Output the (x, y) coordinate of the center of the cell containing the given text.  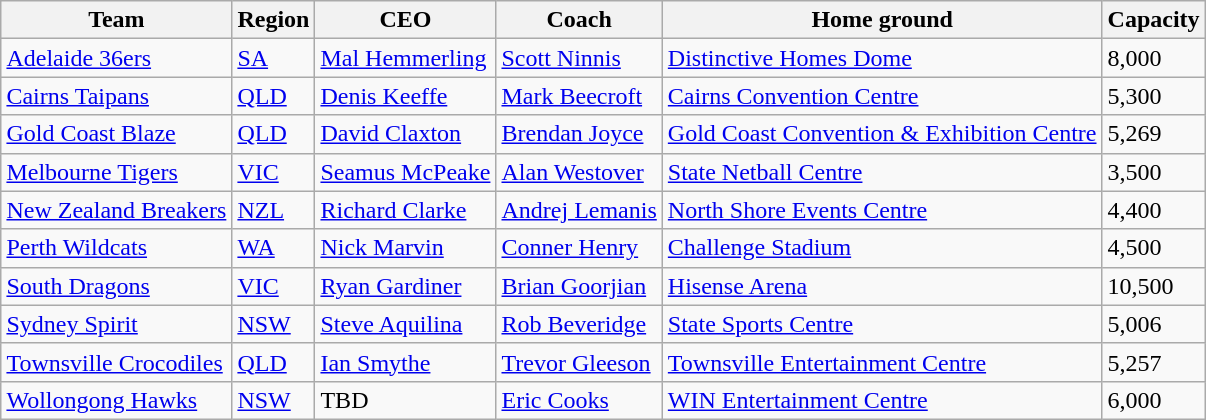
NZL (274, 210)
SA (274, 58)
Sydney Spirit (116, 324)
8,000 (1154, 58)
Cairns Taipans (116, 96)
Melbourne Tigers (116, 172)
Hisense Arena (882, 286)
Perth Wildcats (116, 248)
Mal Hemmerling (406, 58)
Wollongong Hawks (116, 400)
David Claxton (406, 134)
Adelaide 36ers (116, 58)
Coach (579, 20)
WIN Entertainment Centre (882, 400)
Andrej Lemanis (579, 210)
5,006 (1154, 324)
Townsville Crocodiles (116, 362)
Townsville Entertainment Centre (882, 362)
TBD (406, 400)
5,300 (1154, 96)
Challenge Stadium (882, 248)
Capacity (1154, 20)
CEO (406, 20)
Brian Goorjian (579, 286)
10,500 (1154, 286)
Alan Westover (579, 172)
New Zealand Breakers (116, 210)
Mark Beecroft (579, 96)
4,500 (1154, 248)
4,400 (1154, 210)
Region (274, 20)
State Sports Centre (882, 324)
Steve Aquilina (406, 324)
6,000 (1154, 400)
Gold Coast Convention & Exhibition Centre (882, 134)
Distinctive Homes Dome (882, 58)
Conner Henry (579, 248)
Home ground (882, 20)
Nick Marvin (406, 248)
3,500 (1154, 172)
State Netball Centre (882, 172)
Seamus McPeake (406, 172)
Team (116, 20)
Richard Clarke (406, 210)
Gold Coast Blaze (116, 134)
5,257 (1154, 362)
North Shore Events Centre (882, 210)
Trevor Gleeson (579, 362)
Denis Keeffe (406, 96)
Cairns Convention Centre (882, 96)
WA (274, 248)
South Dragons (116, 286)
Ian Smythe (406, 362)
Rob Beveridge (579, 324)
Scott Ninnis (579, 58)
Ryan Gardiner (406, 286)
5,269 (1154, 134)
Brendan Joyce (579, 134)
Eric Cooks (579, 400)
